Extract the (X, Y) coordinate from the center of the cell holding the provided text.  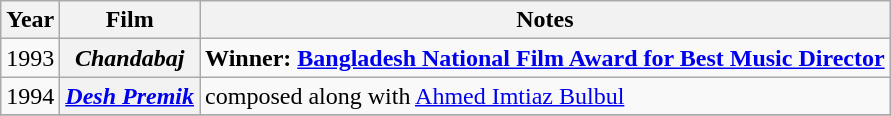
1993 (30, 58)
Winner: Bangladesh National Film Award for Best Music Director (546, 58)
1994 (30, 96)
Desh Premik (130, 96)
Year (30, 20)
composed along with Ahmed Imtiaz Bulbul (546, 96)
Chandabaj (130, 58)
Notes (546, 20)
Film (130, 20)
